Output the (x, y) coordinate of the center of the cell containing the given text.  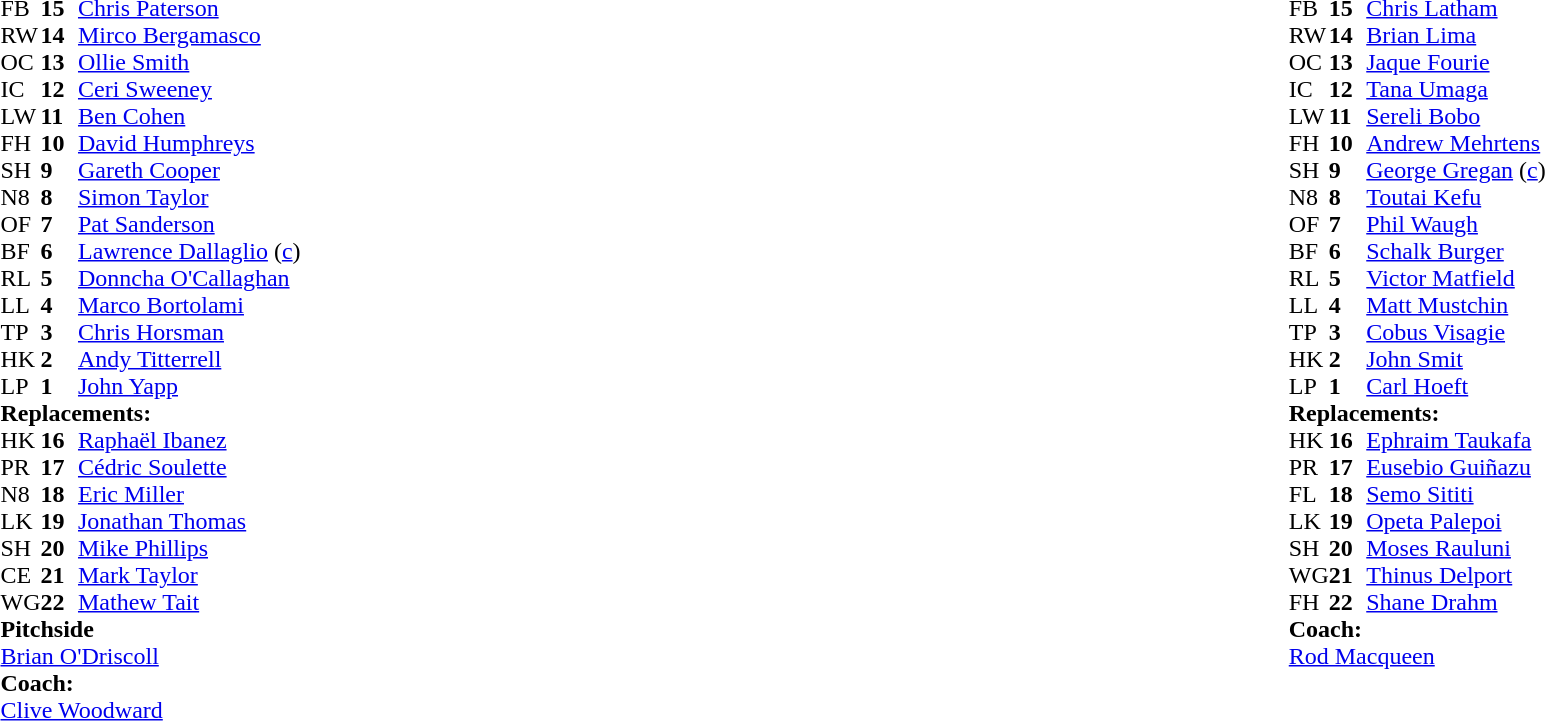
Andy Titterrell (190, 360)
Mirco Bergamasco (190, 36)
Eusebio Guiñazu (1456, 468)
Donncha O'Callaghan (190, 278)
Gareth Cooper (190, 170)
John Yapp (190, 386)
David Humphreys (190, 144)
Chris Horsman (190, 332)
Ben Cohen (190, 116)
Moses Rauluni (1456, 548)
Simon Taylor (190, 198)
Ceri Sweeney (190, 90)
Mike Phillips (190, 548)
Andrew Mehrtens (1456, 144)
Lawrence Dallaglio (c) (190, 252)
FL (1309, 494)
Replacements: (150, 414)
George Gregan (c) (1456, 170)
Pitchside (150, 630)
Mark Taylor (190, 576)
Ephraim Taukafa (1456, 440)
Carl Hoeft (1456, 386)
Brian O'Driscoll (150, 656)
CE (20, 576)
Tana Umaga (1456, 90)
Eric Miller (190, 494)
Victor Matfield (1456, 278)
Semo Sititi (1456, 494)
Schalk Burger (1456, 252)
Shane Drahm (1456, 602)
Ollie Smith (190, 62)
Toutai Kefu (1456, 198)
Pat Sanderson (190, 224)
Coach: (150, 684)
Phil Waugh (1456, 224)
Raphaël Ibanez (190, 440)
Jaque Fourie (1456, 62)
John Smit (1456, 360)
Matt Mustchin (1456, 306)
Marco Bortolami (190, 306)
Brian Lima (1456, 36)
Mathew Tait (190, 602)
Cobus Visagie (1456, 332)
Jonathan Thomas (190, 522)
Cédric Soulette (190, 468)
Thinus Delport (1456, 576)
Opeta Palepoi (1456, 522)
Sereli Bobo (1456, 116)
